Locate the cell with the specified text and output its (X, Y) center coordinate. 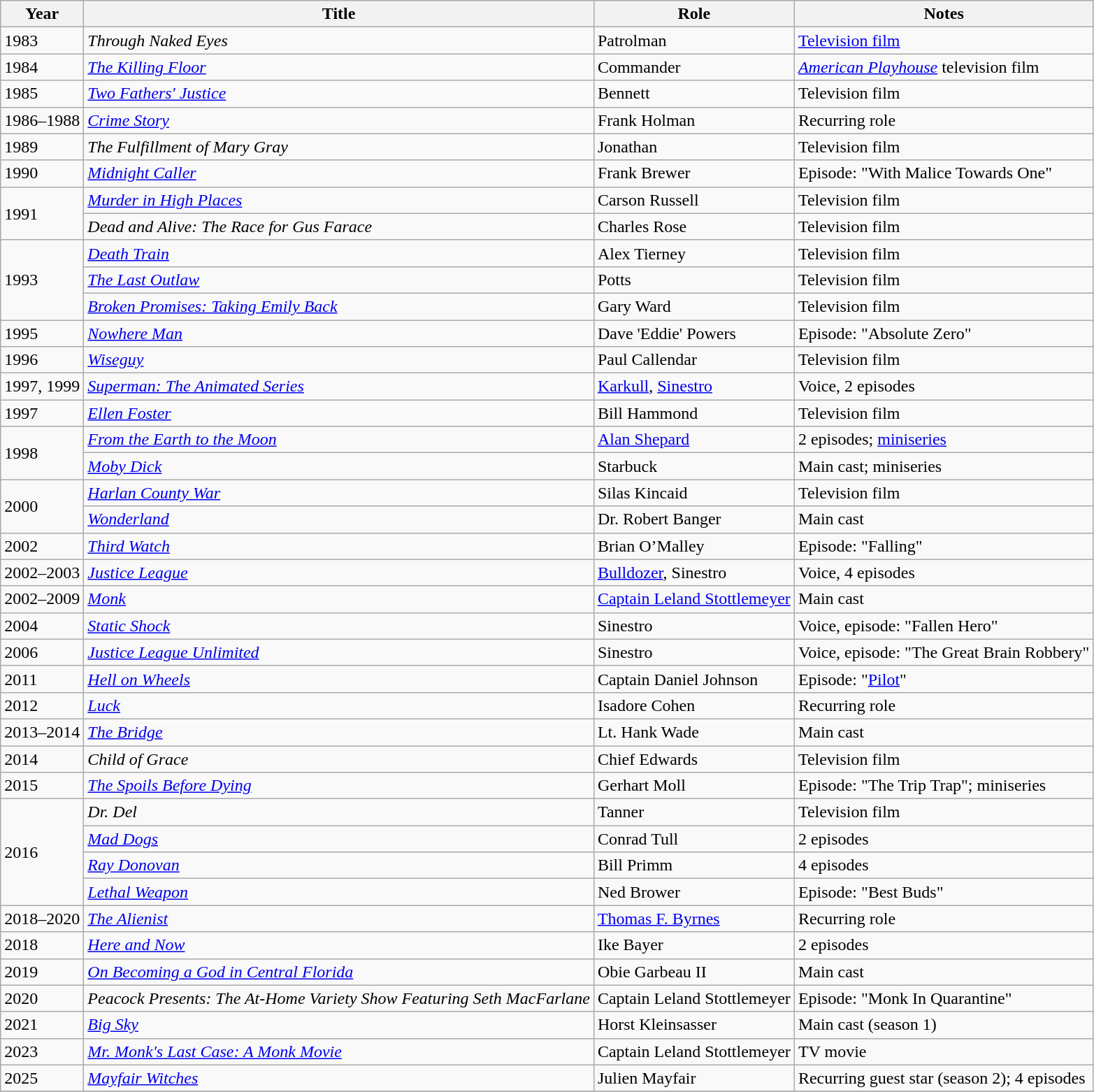
Ike Bayer (693, 945)
2021 (42, 1025)
Broken Promises: Taking Emily Back (339, 306)
Moby Dick (339, 466)
Justice League Unlimited (339, 652)
Wonderland (339, 519)
2002 (42, 546)
Commander (693, 67)
Starbuck (693, 466)
1991 (42, 213)
Isadore Cohen (693, 705)
2020 (42, 998)
Third Watch (339, 546)
Julien Mayfair (693, 1078)
Charles Rose (693, 227)
Here and Now (339, 945)
2018 (42, 945)
Death Train (339, 253)
Captain Daniel Johnson (693, 679)
1990 (42, 173)
2011 (42, 679)
2018–2020 (42, 919)
Ray Donovan (339, 865)
1993 (42, 280)
Silas Kincaid (693, 493)
1995 (42, 333)
1997, 1999 (42, 387)
Bennett (693, 94)
Dr. Robert Banger (693, 519)
Jonathan (693, 147)
Dave 'Eddie' Powers (693, 333)
Luck (339, 705)
Dr. Del (339, 812)
Main cast; miniseries (944, 466)
2012 (42, 705)
Episode: "Best Buds" (944, 892)
Karkull, Sinestro (693, 387)
Ellen Foster (339, 413)
Bulldozer, Sinestro (693, 573)
Notes (944, 14)
From the Earth to the Moon (339, 440)
Monk (339, 599)
Mad Dogs (339, 839)
Two Fathers' Justice (339, 94)
Mr. Monk's Last Case: A Monk Movie (339, 1051)
Role (693, 14)
Episode: "The Trip Trap"; miniseries (944, 786)
Voice, 4 episodes (944, 573)
Episode: "Falling" (944, 546)
2004 (42, 626)
On Becoming a God in Central Florida (339, 972)
Dead and Alive: The Race for Gus Farace (339, 227)
TV movie (944, 1051)
Brian O’Malley (693, 546)
Hell on Wheels (339, 679)
2023 (42, 1051)
The Spoils Before Dying (339, 786)
2025 (42, 1078)
Alex Tierney (693, 253)
Episode: "Absolute Zero" (944, 333)
Voice, episode: "Fallen Hero" (944, 626)
Justice League (339, 573)
The Fulfillment of Mary Gray (339, 147)
Obie Garbeau II (693, 972)
Nowhere Man (339, 333)
Frank Holman (693, 120)
Gary Ward (693, 306)
2014 (42, 759)
2019 (42, 972)
Murder in High Places (339, 200)
Voice, episode: "The Great Brain Robbery" (944, 652)
Main cast (season 1) (944, 1025)
2015 (42, 786)
4 episodes (944, 865)
2002–2003 (42, 573)
Voice, 2 episodes (944, 387)
Thomas F. Byrnes (693, 919)
1998 (42, 453)
2000 (42, 506)
Chief Edwards (693, 759)
Conrad Tull (693, 839)
2 episodes; miniseries (944, 440)
The Alienist (339, 919)
1986–1988 (42, 120)
Superman: The Animated Series (339, 387)
Static Shock (339, 626)
1989 (42, 147)
2006 (42, 652)
Horst Kleinsasser (693, 1025)
Harlan County War (339, 493)
1997 (42, 413)
Frank Brewer (693, 173)
Peacock Presents: The At-Home Variety Show Featuring Seth MacFarlane (339, 998)
Year (42, 14)
1983 (42, 41)
Through Naked Eyes (339, 41)
Recurring guest star (season 2); 4 episodes (944, 1078)
Alan Shepard (693, 440)
The Last Outlaw (339, 280)
Bill Primm (693, 865)
Bill Hammond (693, 413)
Potts (693, 280)
Paul Callendar (693, 360)
Gerhart Moll (693, 786)
1985 (42, 94)
Child of Grace (339, 759)
Big Sky (339, 1025)
American Playhouse television film (944, 67)
Mayfair Witches (339, 1078)
Patrolman (693, 41)
Lt. Hank Wade (693, 732)
Carson Russell (693, 200)
The Bridge (339, 732)
The Killing Floor (339, 67)
Tanner (693, 812)
2016 (42, 852)
Episode: "With Malice Towards One" (944, 173)
Title (339, 14)
Episode: "Monk In Quarantine" (944, 998)
2002–2009 (42, 599)
Wiseguy (339, 360)
Crime Story (339, 120)
1996 (42, 360)
2013–2014 (42, 732)
Ned Brower (693, 892)
Midnight Caller (339, 173)
Episode: "Pilot" (944, 679)
1984 (42, 67)
Lethal Weapon (339, 892)
